Scan for the cell matching the given text and deliver its (X, Y) coordinate at center. 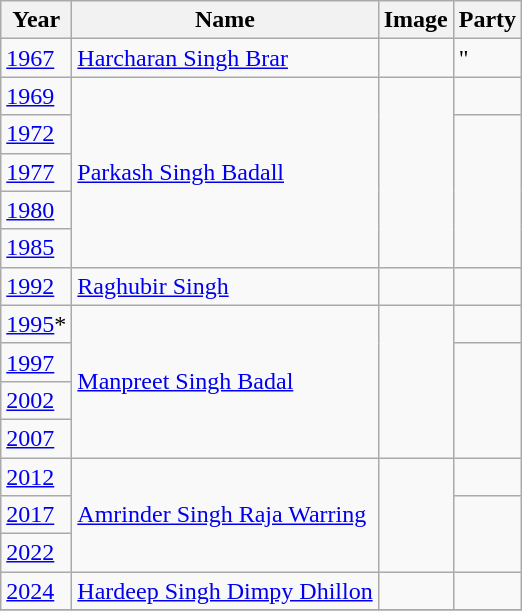
Parkash Singh Badall (225, 172)
Name (225, 20)
1997 (36, 362)
2012 (36, 477)
1980 (36, 210)
Harcharan Singh Brar (225, 58)
Amrinder Singh Raja Warring (225, 515)
1985 (36, 248)
1972 (36, 134)
Party (487, 20)
2022 (36, 553)
1977 (36, 172)
1992 (36, 286)
2007 (36, 438)
Hardeep Singh Dimpy Dhillon (225, 591)
Year (36, 20)
1969 (36, 96)
1995* (36, 324)
Manpreet Singh Badal (225, 381)
2024 (36, 591)
" (487, 58)
Raghubir Singh (225, 286)
2017 (36, 515)
2002 (36, 400)
Image (416, 20)
1967 (36, 58)
